Determine the (x, y) coordinate at the center of the cell enclosing the given text.  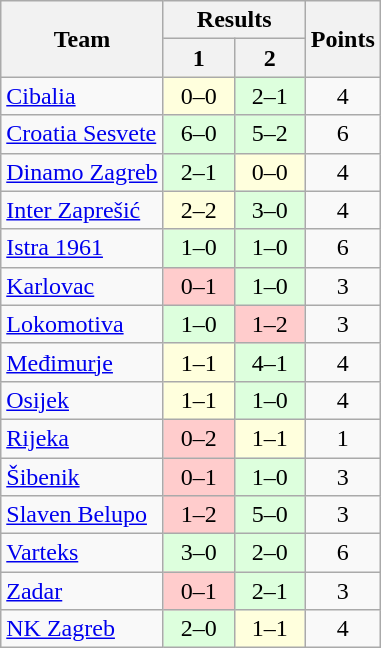
Team (82, 39)
5–0 (270, 515)
Points (342, 39)
Zadar (82, 591)
Karlovac (82, 286)
NK Zagreb (82, 629)
2 (270, 58)
2–2 (198, 210)
Šibenik (82, 477)
Cibalia (82, 96)
4–1 (270, 362)
Results (234, 20)
Croatia Sesvete (82, 134)
Varteks (82, 553)
0–2 (198, 438)
Osijek (82, 400)
Istra 1961 (82, 248)
Međimurje (82, 362)
Rijeka (82, 438)
6–0 (198, 134)
Slaven Belupo (82, 515)
Inter Zaprešić (82, 210)
5–2 (270, 134)
Lokomotiva (82, 324)
Dinamo Zagreb (82, 172)
